Output the [X, Y] coordinate of the center of the cell containing the given text.  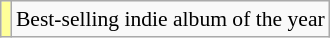
Best-selling indie album of the year [170, 19]
